Provide the [x, y] coordinate of the cell's center where the given text is located.  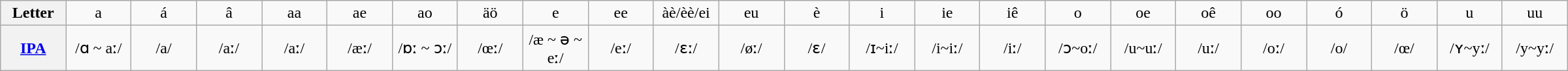
ae [359, 13]
Letter [33, 13]
/ɑ ~ aː/ [99, 48]
IPA [33, 48]
iê [1013, 13]
/ɛ/ [817, 48]
ao [425, 13]
á [164, 13]
/uː/ [1209, 48]
/a/ [164, 48]
oo [1274, 13]
/i~iː/ [947, 48]
/æ ~ ə ~ eː/ [555, 48]
/y~yː/ [1535, 48]
oê [1209, 13]
uu [1535, 13]
â [229, 13]
/œː/ [490, 48]
oe [1143, 13]
o [1078, 13]
äö [490, 13]
àè/èè/ei [686, 13]
ö [1404, 13]
a [99, 13]
/iː/ [1013, 48]
/eː/ [621, 48]
/æː/ [359, 48]
aa [294, 13]
e [555, 13]
eu [751, 13]
ó [1339, 13]
/ɔ~oː/ [1078, 48]
ie [947, 13]
i [882, 13]
/oː/ [1274, 48]
/u~uː/ [1143, 48]
/ɪ~iː/ [882, 48]
/ʏ~yː/ [1469, 48]
u [1469, 13]
ee [621, 13]
/o/ [1339, 48]
/œ/ [1404, 48]
/ɒː ~ ɔː/ [425, 48]
/øː/ [751, 48]
/ɛː/ [686, 48]
è [817, 13]
